Capture the cell that displays the provided text and extract its (X, Y) central coordinate. 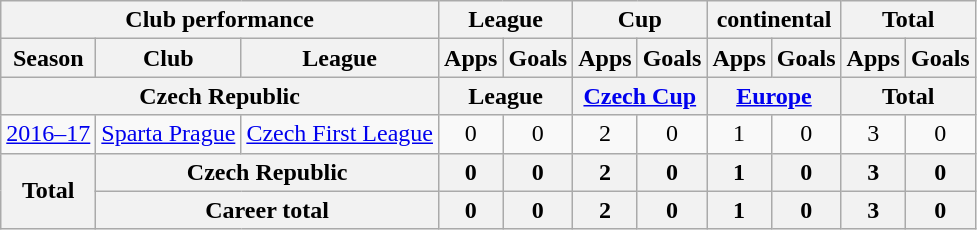
Czech First League (340, 134)
Career total (268, 210)
Club (168, 58)
2016–17 (48, 134)
Czech Cup (640, 96)
Europe (774, 96)
Cup (640, 20)
Season (48, 58)
continental (774, 20)
Club performance (220, 20)
Sparta Prague (168, 134)
